For the text-containing cell, return its midpoint in (x, y) coordinate format. 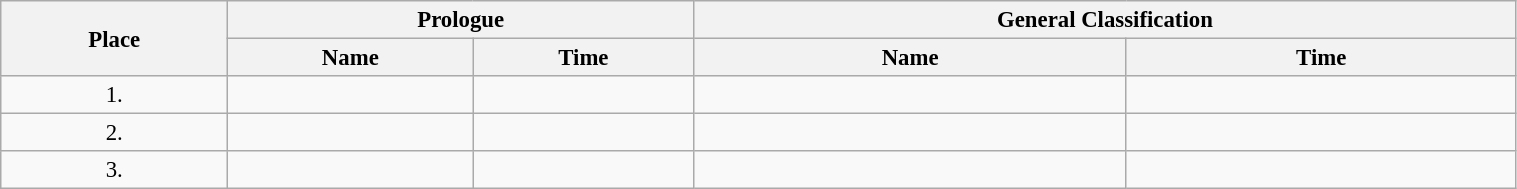
Place (114, 38)
3. (114, 170)
2. (114, 133)
General Classification (1105, 20)
1. (114, 95)
Prologue (461, 20)
